For the text-containing cell, return its midpoint in [X, Y] coordinate format. 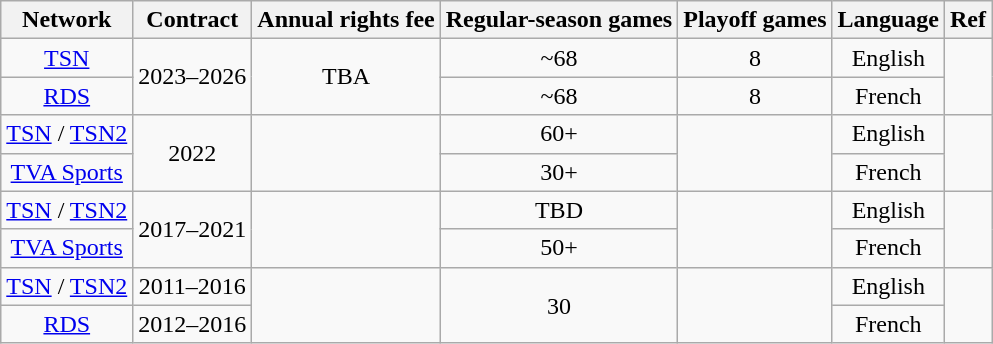
2023–2026 [192, 77]
Playoff games [755, 20]
TBA [346, 77]
2017–2021 [192, 229]
30+ [558, 172]
2011–2016 [192, 286]
Network [67, 20]
TBD [558, 210]
Regular-season games [558, 20]
60+ [558, 134]
Annual rights fee [346, 20]
Ref [968, 20]
50+ [558, 248]
Language [888, 20]
TSN [67, 58]
30 [558, 305]
Contract [192, 20]
2022 [192, 153]
2012–2016 [192, 324]
